For the text-containing cell, return its midpoint in [x, y] coordinate format. 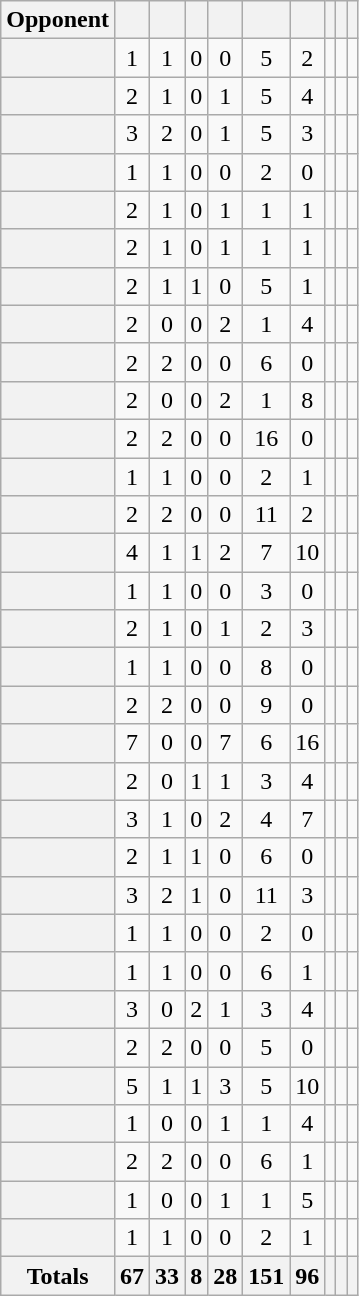
33 [168, 1276]
67 [132, 1276]
96 [308, 1276]
Totals [58, 1276]
Opponent [58, 20]
151 [266, 1276]
9 [266, 705]
28 [226, 1276]
